Find where the given text appears and provide that cell's center as [X, Y] coordinate. 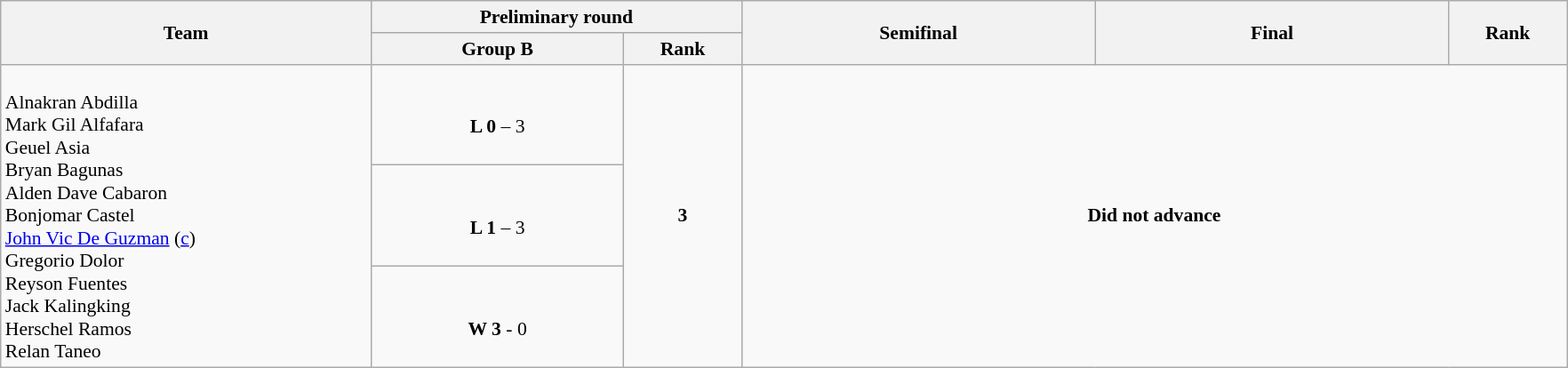
W 3 - 0 [498, 317]
Team [187, 32]
Group B [498, 49]
Preliminary round [556, 17]
Final [1272, 32]
L 0 – 3 [498, 115]
Did not advance [1154, 216]
3 [683, 216]
Semifinal [918, 32]
L 1 – 3 [498, 216]
